Determine the (X, Y) coordinate at the center of the cell enclosing the given text.  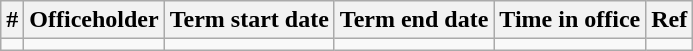
Term start date (249, 20)
Time in office (570, 20)
# (12, 20)
Term end date (414, 20)
Ref (670, 20)
Officeholder (94, 20)
